Determine the (x, y) coordinate at the center of the cell enclosing the given text.  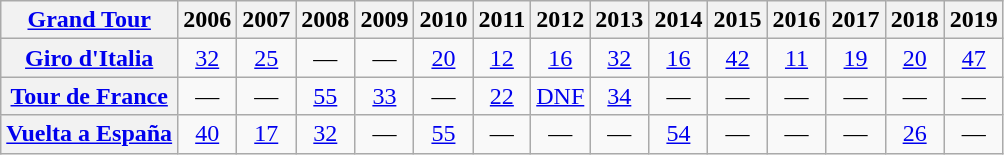
11 (796, 58)
47 (974, 58)
2016 (796, 20)
DNF (560, 96)
42 (738, 58)
Tour de France (90, 96)
17 (266, 134)
40 (208, 134)
Grand Tour (90, 20)
33 (384, 96)
2018 (914, 20)
2006 (208, 20)
2015 (738, 20)
2010 (444, 20)
19 (856, 58)
2007 (266, 20)
2013 (620, 20)
2011 (502, 20)
25 (266, 58)
2008 (326, 20)
22 (502, 96)
2009 (384, 20)
2017 (856, 20)
12 (502, 58)
Giro d'Italia (90, 58)
2014 (678, 20)
2012 (560, 20)
54 (678, 134)
26 (914, 134)
Vuelta a España (90, 134)
2019 (974, 20)
34 (620, 96)
